Capture the cell that displays the provided text and extract its [X, Y] central coordinate. 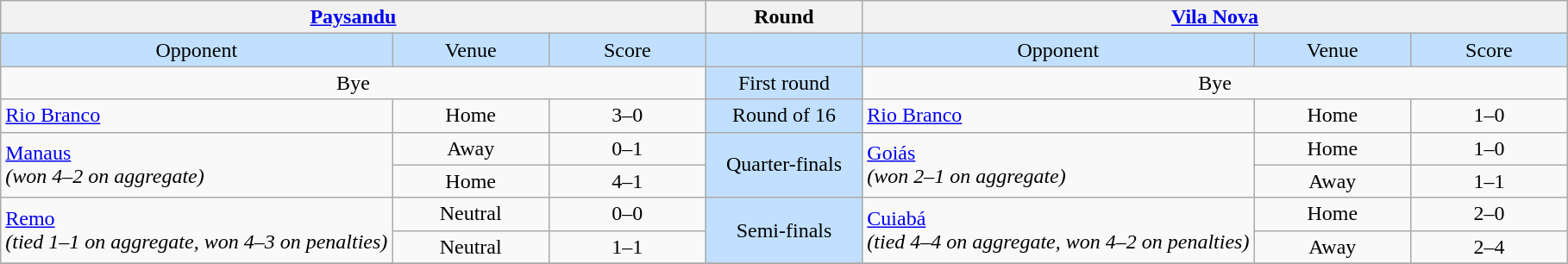
Round [784, 17]
Remo(tied 1–1 on aggregate, won 4–3 on penalties) [197, 230]
Vila Nova [1214, 17]
Goiás(won 2–1 on aggregate) [1058, 165]
Round of 16 [784, 116]
Manaus(won 4–2 on aggregate) [197, 165]
3–0 [628, 116]
2–0 [1490, 214]
4–1 [628, 181]
Paysandu [354, 17]
0–1 [628, 148]
Quarter-finals [784, 165]
Cuiabá(tied 4–4 on aggregate, won 4–2 on penalties) [1058, 230]
0–0 [628, 214]
2–4 [1490, 247]
First round [784, 83]
Semi-finals [784, 230]
